Output the (X, Y) coordinate of the center of the cell containing the given text.  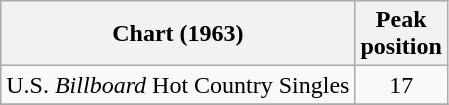
Chart (1963) (178, 34)
U.S. Billboard Hot Country Singles (178, 85)
Peakposition (401, 34)
17 (401, 85)
